Return (x, y) of the center of cell containing provided text 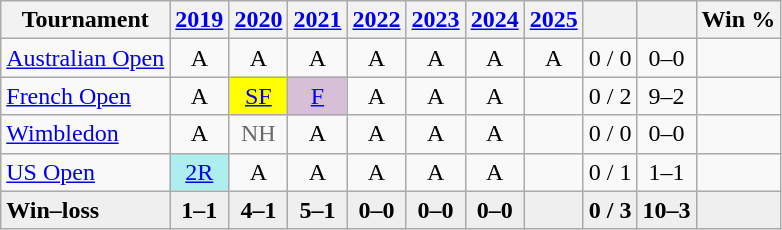
Win–loss (86, 210)
0 / 1 (610, 172)
French Open (86, 96)
SF (258, 96)
2019 (200, 20)
Wimbledon (86, 134)
Win % (738, 20)
2023 (436, 20)
2024 (494, 20)
5–1 (318, 210)
10–3 (666, 210)
Australian Open (86, 58)
4–1 (258, 210)
0 / 3 (610, 210)
F (318, 96)
2022 (376, 20)
US Open (86, 172)
NH (258, 134)
2021 (318, 20)
2025 (554, 20)
2020 (258, 20)
9–2 (666, 96)
2R (200, 172)
Tournament (86, 20)
0 / 2 (610, 96)
